Detect which cell encompasses the target text, then output its [X, Y] center coordinate. 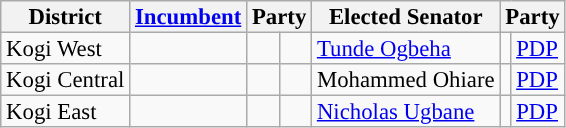
Tunde Ogbeha [406, 49]
Mohammed Ohiare [406, 80]
Elected Senator [406, 17]
District [66, 17]
Kogi Central [66, 80]
Kogi West [66, 49]
Incumbent [188, 17]
Nicholas Ugbane [406, 112]
Kogi East [66, 112]
